Return [X, Y] of the center of cell containing provided text 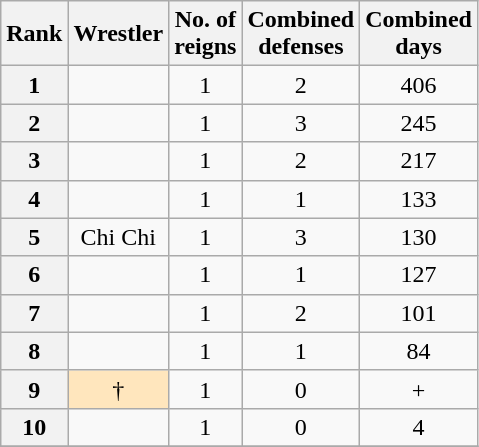
Wrestler [118, 34]
10 [34, 427]
84 [419, 351]
130 [419, 237]
No. ofreigns [206, 34]
217 [419, 161]
8 [34, 351]
9 [34, 389]
7 [34, 313]
245 [419, 123]
133 [419, 199]
Combineddays [419, 34]
127 [419, 275]
6 [34, 275]
406 [419, 85]
Rank [34, 34]
Combineddefenses [301, 34]
Chi Chi [118, 237]
+ [419, 389]
5 [34, 237]
† [118, 389]
101 [419, 313]
